Detect which cell encompasses the target text, then output its (X, Y) center coordinate. 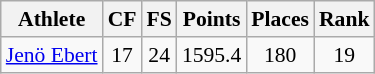
17 (122, 55)
1595.4 (212, 55)
Points (212, 19)
19 (344, 55)
Jenö Ebert (52, 55)
Rank (344, 19)
Places (280, 19)
Athlete (52, 19)
CF (122, 19)
180 (280, 55)
FS (158, 19)
24 (158, 55)
